Search for the cell housing the specified text and yield its [x, y] center coordinate. 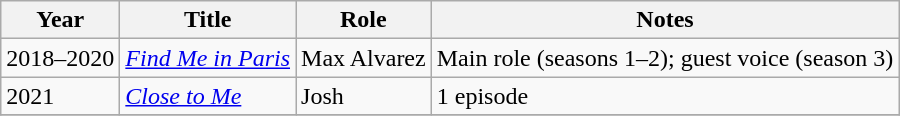
Main role (seasons 1–2); guest voice (season 3) [665, 58]
2021 [60, 96]
Year [60, 20]
Notes [665, 20]
1 episode [665, 96]
Find Me in Paris [208, 58]
Title [208, 20]
Josh [364, 96]
Role [364, 20]
2018–2020 [60, 58]
Close to Me [208, 96]
Max Alvarez [364, 58]
